Pinpoint the cell where the given text exists, returning its [X, Y] midpoint coordinate. 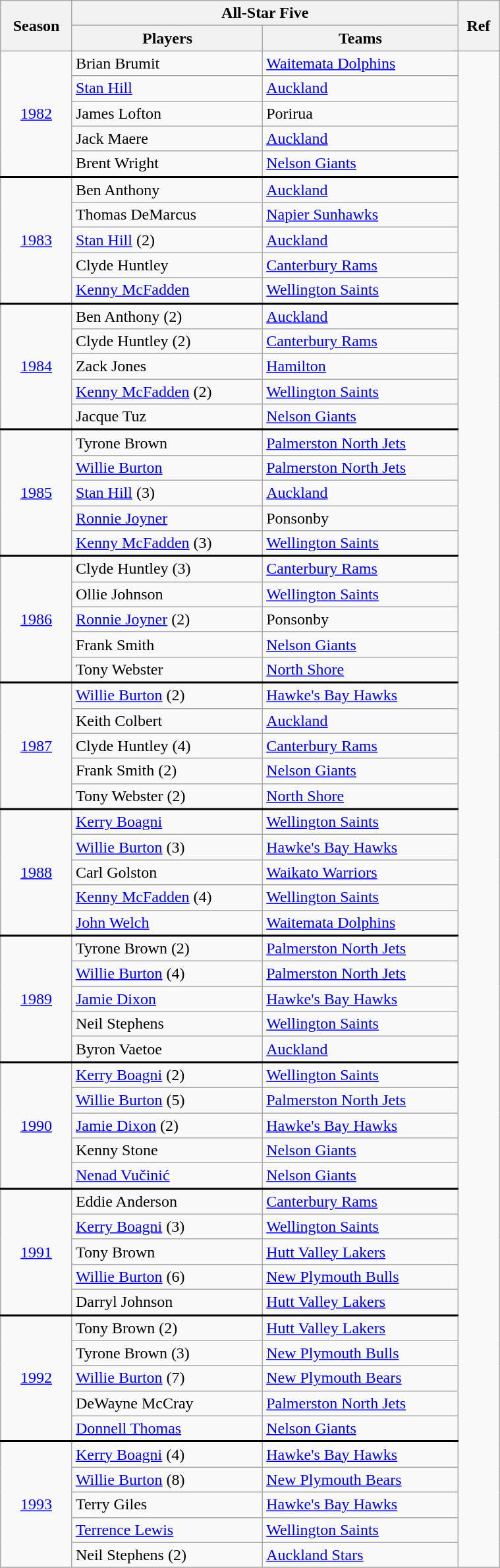
Terry Giles [167, 1505]
Neil Stephens (2) [167, 1555]
1992 [37, 1378]
Tony Webster (2) [167, 797]
Tyrone Brown (2) [167, 948]
Keith Colbert [167, 721]
DeWayne McCray [167, 1403]
Kenny McFadden (4) [167, 897]
Eddie Anderson [167, 1201]
Clyde Huntley (3) [167, 568]
Zack Jones [167, 367]
Byron Vaetoe [167, 1050]
Terrence Lewis [167, 1530]
Kerry Boagni (4) [167, 1455]
1990 [37, 1126]
Brent Wright [167, 164]
Ref [478, 26]
Frank Smith [167, 644]
James Lofton [167, 113]
1987 [37, 746]
Stan Hill (2) [167, 240]
Tony Brown (2) [167, 1328]
1984 [37, 367]
Jack Maere [167, 138]
Neil Stephens [167, 1024]
Jamie Dixon [167, 999]
Ronnie Joyner [167, 518]
Season [37, 26]
Napier Sunhawks [360, 215]
1983 [37, 240]
Jacque Tuz [167, 417]
Donnell Thomas [167, 1428]
Willie Burton (4) [167, 974]
Thomas DeMarcus [167, 215]
Carl Golston [167, 872]
Kenny Stone [167, 1151]
1991 [37, 1251]
1986 [37, 619]
Tyrone Brown [167, 443]
Clyde Huntley (2) [167, 342]
John Welch [167, 923]
All-Star Five [265, 13]
Willie Burton (6) [167, 1277]
1989 [37, 999]
Auckland Stars [360, 1555]
Waikato Warriors [360, 872]
Tyrone Brown (3) [167, 1353]
Kenny McFadden (3) [167, 543]
Players [167, 38]
Ollie Johnson [167, 594]
Clyde Huntley (4) [167, 746]
Willie Burton (7) [167, 1378]
1993 [37, 1505]
Porirua [360, 113]
Ronnie Joyner (2) [167, 619]
Darryl Johnson [167, 1302]
Tony Webster [167, 670]
Brian Brumit [167, 63]
Willie Burton [167, 467]
Frank Smith (2) [167, 771]
Ben Anthony (2) [167, 317]
Willie Burton (8) [167, 1480]
Hamilton [360, 367]
Stan Hill (3) [167, 493]
Kenny McFadden (2) [167, 392]
Willie Burton (3) [167, 847]
1988 [37, 872]
Teams [360, 38]
Clyde Huntley [167, 265]
Nenad Vučinić [167, 1176]
Jamie Dixon (2) [167, 1126]
Tony Brown [167, 1251]
1982 [37, 113]
1985 [37, 493]
Kerry Boagni [167, 822]
Stan Hill [167, 88]
Ben Anthony [167, 190]
Kerry Boagni (2) [167, 1075]
Kenny McFadden [167, 290]
Willie Burton (5) [167, 1100]
Willie Burton (2) [167, 695]
Kerry Boagni (3) [167, 1226]
